Search for the cell housing the specified text and yield its [x, y] center coordinate. 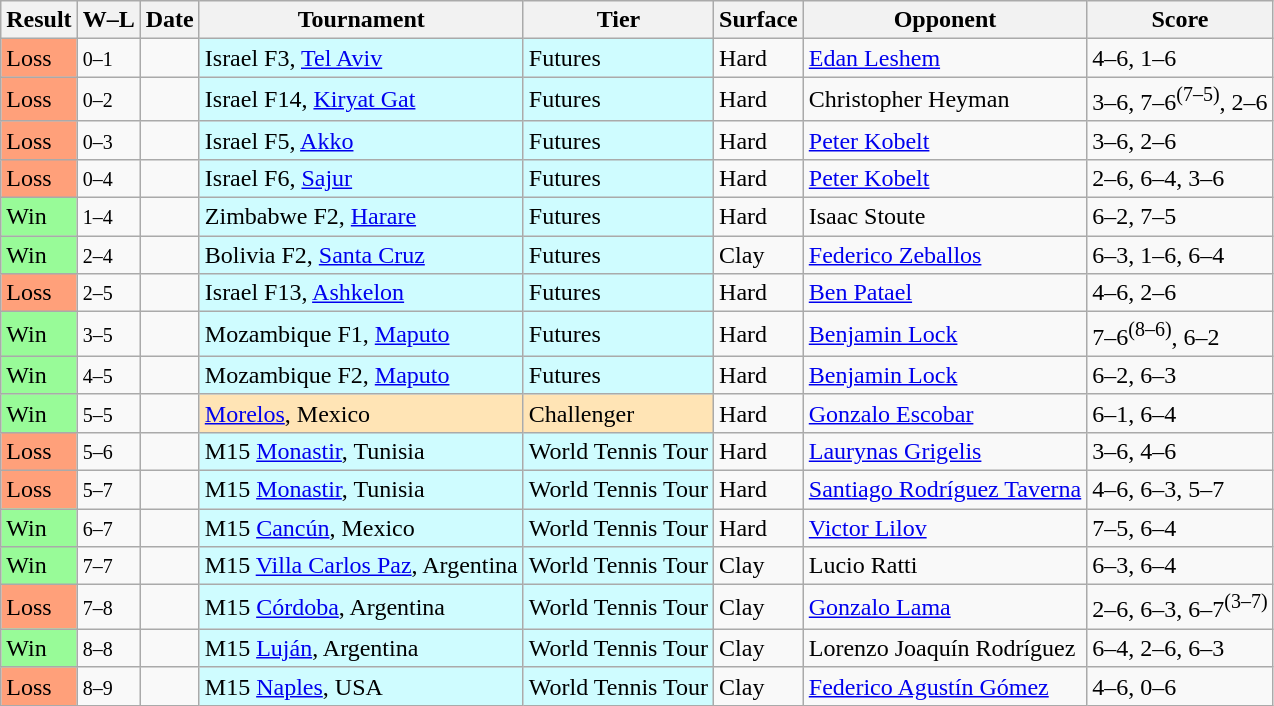
2–5 [108, 293]
8–8 [108, 648]
0–4 [108, 178]
Zimbabwe F2, Harare [361, 217]
4–6, 6–3, 5–7 [1180, 489]
Score [1180, 20]
5–6 [108, 451]
Edan Leshem [945, 58]
M15 Luján, Argentina [361, 648]
6–3, 1–6, 6–4 [1180, 255]
0–2 [108, 100]
Morelos, Mexico [361, 413]
6–7 [108, 528]
3–6, 7–6(7–5), 2–6 [1180, 100]
Mozambique F1, Maputo [361, 334]
3–5 [108, 334]
W–L [108, 20]
4–6, 1–6 [1180, 58]
Israel F6, Sajur [361, 178]
5–7 [108, 489]
Federico Zeballos [945, 255]
Gonzalo Lama [945, 608]
3–6, 2–6 [1180, 140]
Isaac Stoute [945, 217]
3–6, 4–6 [1180, 451]
Christopher Heyman [945, 100]
Santiago Rodríguez Taverna [945, 489]
7–8 [108, 608]
4–6, 0–6 [1180, 686]
6–1, 6–4 [1180, 413]
0–3 [108, 140]
2–6, 6–3, 6–7(3–7) [1180, 608]
Israel F5, Akko [361, 140]
Victor Lilov [945, 528]
2–6, 6–4, 3–6 [1180, 178]
6–3, 6–4 [1180, 566]
6–2, 6–3 [1180, 375]
7–6(8–6), 6–2 [1180, 334]
2–4 [108, 255]
Ben Patael [945, 293]
Bolivia F2, Santa Cruz [361, 255]
Tournament [361, 20]
4–5 [108, 375]
7–7 [108, 566]
Lucio Ratti [945, 566]
Mozambique F2, Maputo [361, 375]
M15 Naples, USA [361, 686]
Tier [618, 20]
5–5 [108, 413]
Surface [759, 20]
Israel F3, Tel Aviv [361, 58]
8–9 [108, 686]
Gonzalo Escobar [945, 413]
4–6, 2–6 [1180, 293]
Laurynas Grigelis [945, 451]
M15 Villa Carlos Paz, Argentina [361, 566]
Israel F14, Kiryat Gat [361, 100]
6–2, 7–5 [1180, 217]
Opponent [945, 20]
Federico Agustín Gómez [945, 686]
Result [39, 20]
M15 Cancún, Mexico [361, 528]
Date [170, 20]
M15 Córdoba, Argentina [361, 608]
6–4, 2–6, 6–3 [1180, 648]
Lorenzo Joaquín Rodríguez [945, 648]
Israel F13, Ashkelon [361, 293]
7–5, 6–4 [1180, 528]
Challenger [618, 413]
1–4 [108, 217]
0–1 [108, 58]
